Capture the cell that displays the provided text and extract its (X, Y) central coordinate. 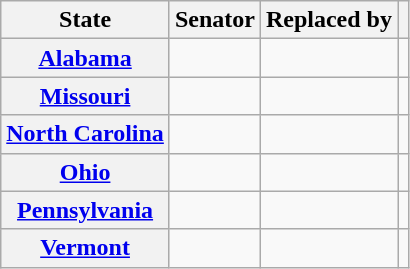
State (86, 20)
Replaced by (328, 20)
North Carolina (86, 134)
Senator (214, 20)
Pennsylvania (86, 210)
Missouri (86, 96)
Ohio (86, 172)
Vermont (86, 248)
Alabama (86, 58)
